Extract the (x, y) coordinate from the center of the cell holding the provided text.  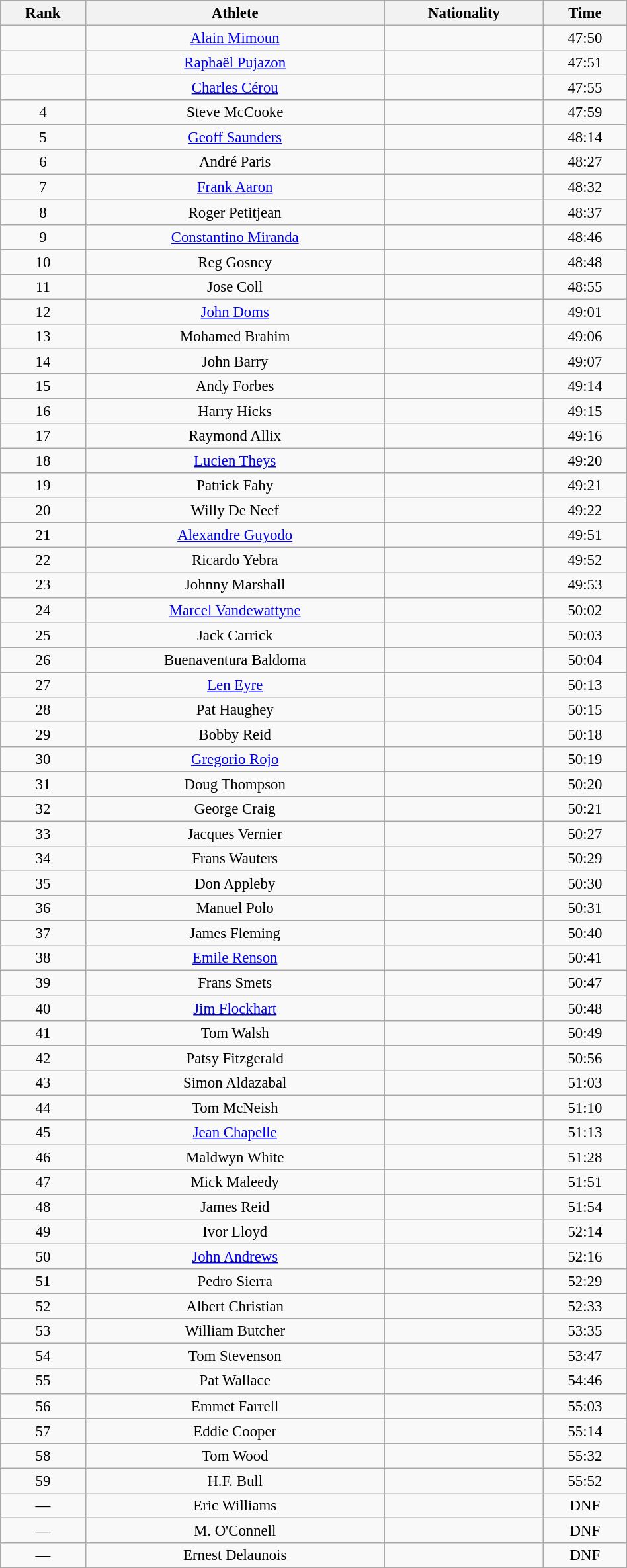
Tom Walsh (235, 1033)
11 (43, 286)
17 (43, 436)
51:10 (585, 1108)
29 (43, 734)
26 (43, 660)
47:59 (585, 112)
24 (43, 610)
Alexandre Guyodo (235, 535)
43 (43, 1082)
Emmet Farrell (235, 1406)
41 (43, 1033)
25 (43, 635)
49:53 (585, 586)
56 (43, 1406)
Raphaël Pujazon (235, 63)
48:46 (585, 237)
Roger Petitjean (235, 212)
Andy Forbes (235, 386)
52:16 (585, 1257)
47:50 (585, 38)
10 (43, 262)
50:02 (585, 610)
James Reid (235, 1207)
Time (585, 13)
Eric Williams (235, 1506)
21 (43, 535)
49:52 (585, 560)
Don Appleby (235, 884)
Jack Carrick (235, 635)
48:14 (585, 138)
53:35 (585, 1331)
Raymond Allix (235, 436)
Manuel Polo (235, 908)
50:19 (585, 760)
Athlete (235, 13)
50:47 (585, 983)
47:55 (585, 88)
50:15 (585, 710)
Ricardo Yebra (235, 560)
20 (43, 511)
49:21 (585, 486)
16 (43, 411)
Alain Mimoun (235, 38)
50:18 (585, 734)
Nationality (464, 13)
28 (43, 710)
Jim Flockhart (235, 1008)
47 (43, 1182)
Patrick Fahy (235, 486)
52:33 (585, 1307)
8 (43, 212)
Steve McCooke (235, 112)
15 (43, 386)
49:15 (585, 411)
Geoff Saunders (235, 138)
49:16 (585, 436)
48:48 (585, 262)
13 (43, 337)
50:20 (585, 784)
John Andrews (235, 1257)
Ivor Lloyd (235, 1232)
Frans Wauters (235, 859)
55:52 (585, 1481)
49 (43, 1232)
48 (43, 1207)
18 (43, 461)
James Fleming (235, 934)
Patsy Fitzgerald (235, 1058)
49:22 (585, 511)
55 (43, 1381)
Frank Aaron (235, 187)
50:40 (585, 934)
Tom Wood (235, 1456)
50:13 (585, 685)
49:51 (585, 535)
40 (43, 1008)
49:06 (585, 337)
59 (43, 1481)
42 (43, 1058)
34 (43, 859)
Jacques Vernier (235, 834)
46 (43, 1157)
51 (43, 1282)
49:20 (585, 461)
52:14 (585, 1232)
27 (43, 685)
Pat Haughey (235, 710)
John Doms (235, 312)
48:37 (585, 212)
H.F. Bull (235, 1481)
Buenaventura Baldoma (235, 660)
48:32 (585, 187)
53:47 (585, 1356)
Simon Aldazabal (235, 1082)
7 (43, 187)
51:51 (585, 1182)
50:21 (585, 809)
Pedro Sierra (235, 1282)
Tom McNeish (235, 1108)
32 (43, 809)
44 (43, 1108)
51:03 (585, 1082)
54 (43, 1356)
5 (43, 138)
48:27 (585, 162)
Doug Thompson (235, 784)
Len Eyre (235, 685)
50:30 (585, 884)
6 (43, 162)
50:31 (585, 908)
Willy De Neef (235, 511)
Eddie Cooper (235, 1431)
36 (43, 908)
55:03 (585, 1406)
49:01 (585, 312)
57 (43, 1431)
33 (43, 834)
58 (43, 1456)
Mick Maleedy (235, 1182)
50:49 (585, 1033)
Reg Gosney (235, 262)
André Paris (235, 162)
Lucien Theys (235, 461)
47:51 (585, 63)
50:03 (585, 635)
38 (43, 959)
53 (43, 1331)
Constantino Miranda (235, 237)
Albert Christian (235, 1307)
51:13 (585, 1133)
Harry Hicks (235, 411)
50:48 (585, 1008)
John Barry (235, 361)
51:54 (585, 1207)
31 (43, 784)
50:04 (585, 660)
Johnny Marshall (235, 586)
45 (43, 1133)
23 (43, 586)
Jose Coll (235, 286)
50:56 (585, 1058)
51:28 (585, 1157)
Tom Stevenson (235, 1356)
55:32 (585, 1456)
19 (43, 486)
52:29 (585, 1282)
Ernest Delaunois (235, 1555)
M. O'Connell (235, 1530)
50 (43, 1257)
Marcel Vandewattyne (235, 610)
39 (43, 983)
Pat Wallace (235, 1381)
Mohamed Brahim (235, 337)
Rank (43, 13)
William Butcher (235, 1331)
50:29 (585, 859)
30 (43, 760)
54:46 (585, 1381)
50:41 (585, 959)
George Craig (235, 809)
12 (43, 312)
Frans Smets (235, 983)
Gregorio Rojo (235, 760)
Emile Renson (235, 959)
48:55 (585, 286)
22 (43, 560)
Jean Chapelle (235, 1133)
49:07 (585, 361)
52 (43, 1307)
Maldwyn White (235, 1157)
4 (43, 112)
Bobby Reid (235, 734)
14 (43, 361)
55:14 (585, 1431)
37 (43, 934)
9 (43, 237)
35 (43, 884)
Charles Cérou (235, 88)
50:27 (585, 834)
49:14 (585, 386)
